Locate the cell with the specified text and output its [X, Y] center coordinate. 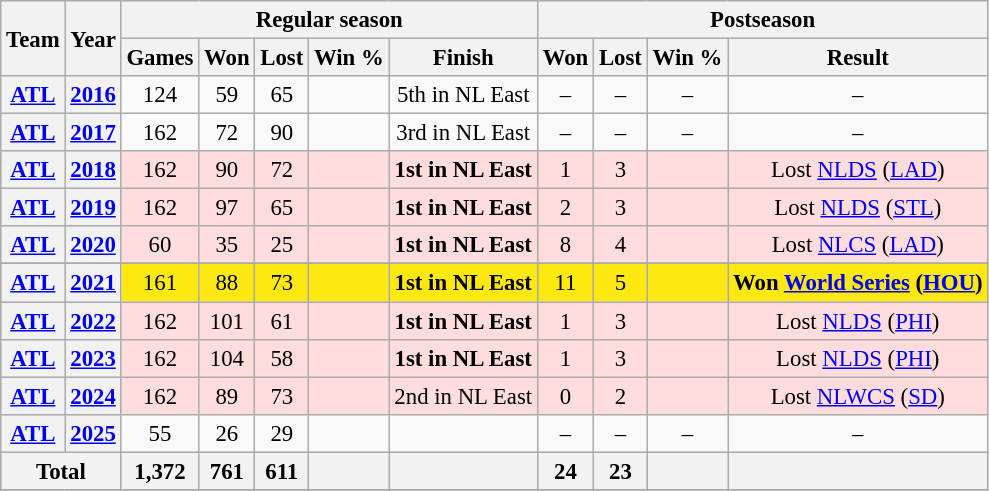
761 [227, 471]
101 [227, 321]
61 [282, 321]
23 [621, 471]
11 [565, 283]
2023 [93, 358]
59 [227, 95]
Year [93, 38]
2nd in NL East [463, 396]
24 [565, 471]
88 [227, 283]
2020 [93, 245]
5 [621, 283]
Team [33, 38]
97 [227, 208]
4 [621, 245]
3rd in NL East [463, 133]
Lost NLDS (LAD) [858, 170]
Finish [463, 58]
26 [227, 433]
Lost NLCS (LAD) [858, 245]
5th in NL East [463, 95]
0 [565, 396]
2016 [93, 95]
89 [227, 396]
2017 [93, 133]
2025 [93, 433]
161 [160, 283]
2024 [93, 396]
2019 [93, 208]
58 [282, 358]
Postseason [762, 20]
35 [227, 245]
Result [858, 58]
60 [160, 245]
611 [282, 471]
124 [160, 95]
Total [61, 471]
1,372 [160, 471]
Lost NLDS (STL) [858, 208]
104 [227, 358]
25 [282, 245]
2021 [93, 283]
8 [565, 245]
Regular season [329, 20]
55 [160, 433]
29 [282, 433]
Games [160, 58]
2022 [93, 321]
Won World Series (HOU) [858, 283]
Lost NLWCS (SD) [858, 396]
2018 [93, 170]
